For the text-containing cell, return its midpoint in [X, Y] coordinate format. 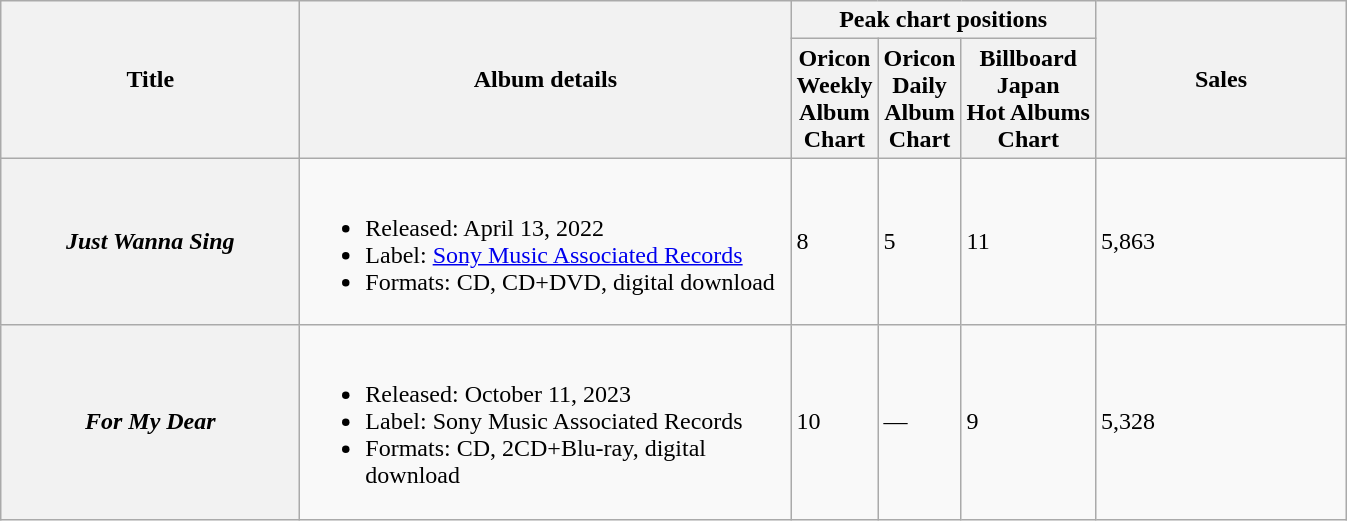
Sales [1220, 80]
Released: April 13, 2022Label: Sony Music Associated RecordsFormats: CD, CD+DVD, digital download [546, 242]
5,863 [1220, 242]
For My Dear [150, 422]
Released: October 11, 2023Label: Sony Music Associated RecordsFormats: CD, 2CD+Blu-ray, digital download [546, 422]
9 [1028, 422]
5 [920, 242]
8 [834, 242]
BillboardJapanHot AlbumsChart [1028, 98]
Oricon Weekly Album Chart [834, 98]
Title [150, 80]
10 [834, 422]
Album details [546, 80]
Just Wanna Sing [150, 242]
Oricon Daily AlbumChart [920, 98]
— [920, 422]
5,328 [1220, 422]
11 [1028, 242]
Peak chart positions [944, 20]
